Return the (X, Y) coordinate for the center point of the cell that contains the specified text.  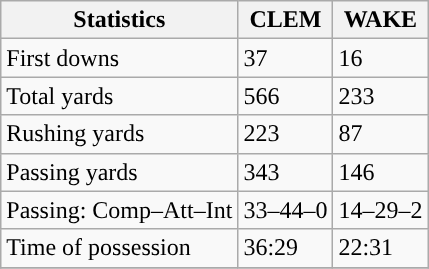
Time of possession (120, 248)
22:31 (380, 248)
WAKE (380, 20)
Passing: Comp–Att–Int (120, 210)
Statistics (120, 20)
233 (380, 96)
343 (286, 172)
First downs (120, 58)
Total yards (120, 96)
Passing yards (120, 172)
14–29–2 (380, 210)
Rushing yards (120, 134)
146 (380, 172)
87 (380, 134)
16 (380, 58)
223 (286, 134)
36:29 (286, 248)
33–44–0 (286, 210)
CLEM (286, 20)
37 (286, 58)
566 (286, 96)
